Scan for the cell matching the given text and deliver its [x, y] coordinate at center. 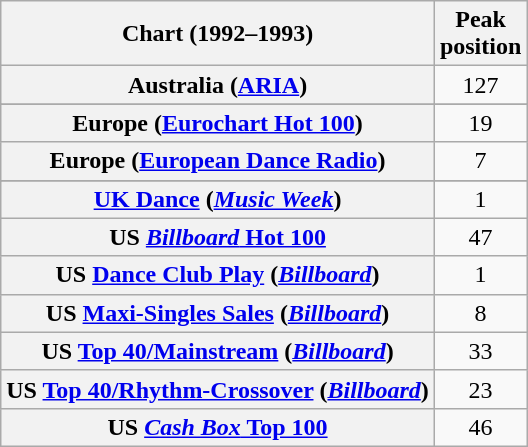
23 [480, 389]
33 [480, 351]
Europe (European Dance Radio) [218, 161]
US Dance Club Play (Billboard) [218, 275]
7 [480, 161]
19 [480, 123]
127 [480, 85]
47 [480, 237]
US Top 40/Rhythm-Crossover (Billboard) [218, 389]
US Maxi-Singles Sales (Billboard) [218, 313]
UK Dance (Music Week) [218, 199]
Australia (ARIA) [218, 85]
US Cash Box Top 100 [218, 427]
US Billboard Hot 100 [218, 237]
Peakposition [480, 34]
US Top 40/Mainstream (Billboard) [218, 351]
46 [480, 427]
Europe (Eurochart Hot 100) [218, 123]
Chart (1992–1993) [218, 34]
8 [480, 313]
